Output the (x, y) coordinate of the center of the cell containing the given text.  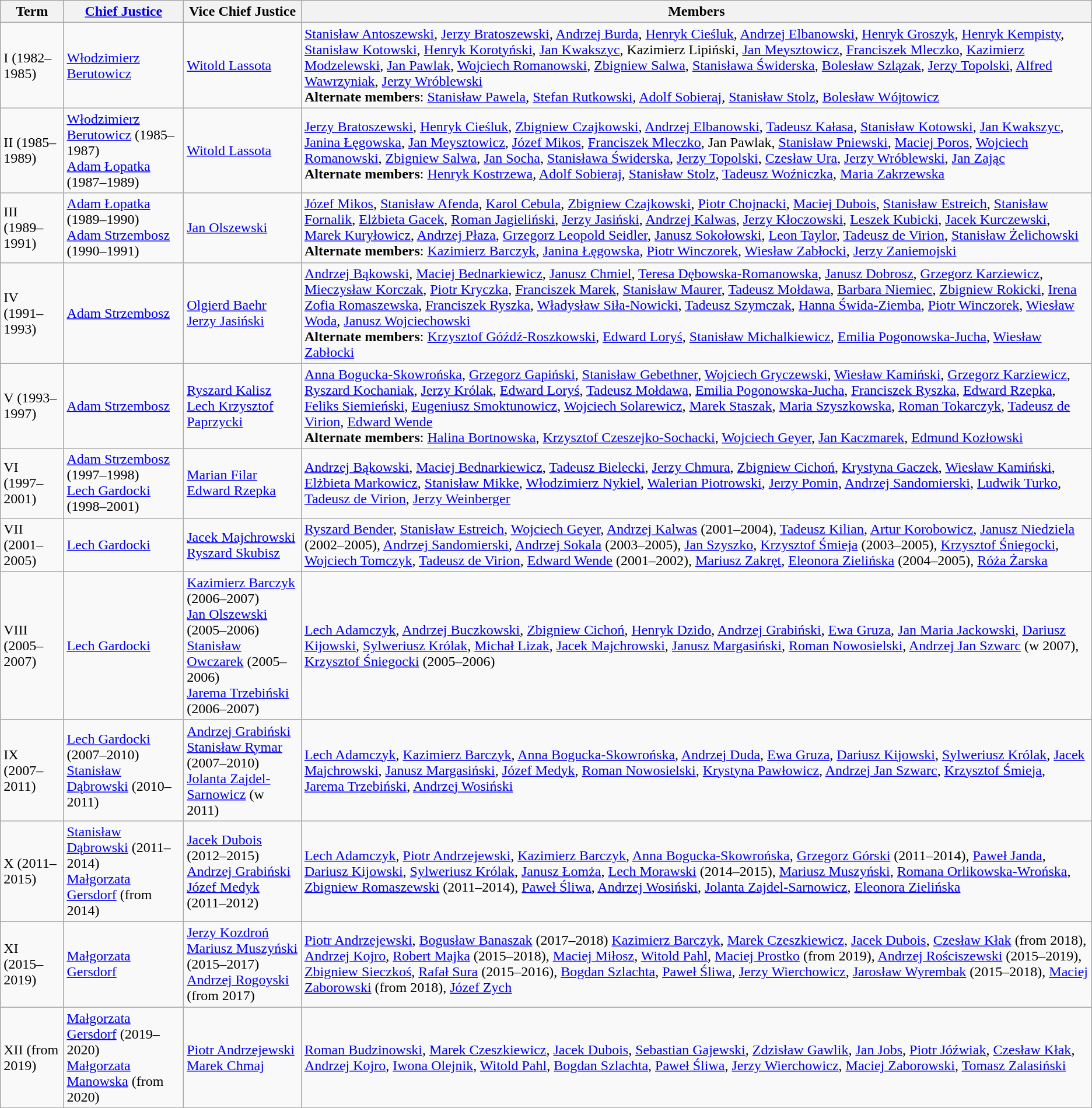
Kazimierz Barczyk (2006–2007)Jan Olszewski (2005–2006)Stanisław Owczarek (2005–2006)Jarema Trzebiński (2006–2007) (243, 646)
Marian FilarEdward Rzepka (243, 483)
II (1985–1989) (32, 150)
Lech Gardocki (2007–2010)Stanisław Dąbrowski (2010–2011) (124, 770)
VIII (2005–2007) (32, 646)
V (1993–1997) (32, 406)
III (1989–1991) (32, 227)
I (1982–1985) (32, 65)
Włodzimierz Berutowicz (1985–1987)Adam Łopatka (1987–1989) (124, 150)
IX (2007–2011) (32, 770)
Włodzimierz Berutowicz (124, 65)
Members (696, 12)
VI (1997–2001) (32, 483)
Adam Strzembosz (1997–1998)Lech Gardocki (1998–2001) (124, 483)
Ryszard KaliszLech Krzysztof Paprzycki (243, 406)
IV (1991–1993) (32, 313)
Małgorzata Gersdorf (2019–2020)Małgorzata Manowska (from 2020) (124, 1057)
Chief Justice (124, 12)
Małgorzata Gersdorf (124, 964)
Jan Olszewski (243, 227)
Adam Łopatka (1989–1990)Adam Strzembosz (1990–1991) (124, 227)
Term (32, 12)
Jerzy KozdrońMariusz Muszyński (2015–2017)Andrzej Rogoyski (from 2017) (243, 964)
Olgierd BaehrJerzy Jasiński (243, 313)
Vice Chief Justice (243, 12)
Piotr AndrzejewskiMarek Chmaj (243, 1057)
X (2011–2015) (32, 871)
VII (2001–2005) (32, 545)
XI (2015–2019) (32, 964)
Jacek MajchrowskiRyszard Skubisz (243, 545)
Andrzej GrabińskiStanisław Rymar (2007–2010)Jolanta Zajdel-Sarnowicz (w 2011) (243, 770)
Jacek Dubois (2012–2015)Andrzej GrabińskiJózef Medyk (2011–2012) (243, 871)
Stanisław Dąbrowski (2011–2014)Małgorzata Gersdorf (from 2014) (124, 871)
XII (from 2019) (32, 1057)
